Locate the cell with the specified text and output its (X, Y) center coordinate. 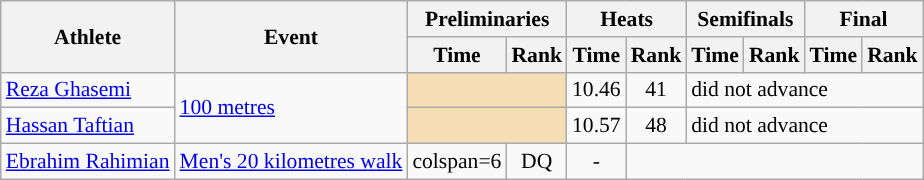
Heats (626, 19)
41 (656, 90)
DQ (536, 162)
100 metres (292, 108)
Reza Ghasemi (88, 90)
colspan=6 (456, 162)
Final (863, 19)
48 (656, 126)
Men's 20 kilometres walk (292, 162)
- (596, 162)
Event (292, 36)
Hassan Taftian (88, 126)
Ebrahim Rahimian (88, 162)
Preliminaries (487, 19)
Semifinals (745, 19)
Athlete (88, 36)
10.57 (596, 126)
10.46 (596, 90)
